Return the [x, y] coordinate for the center point of the cell that contains the specified text.  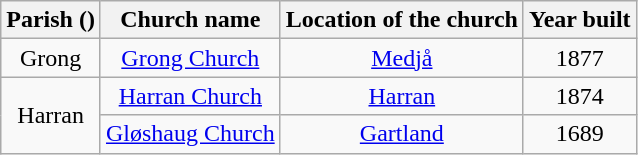
1874 [580, 96]
Harran Church [190, 96]
Parish () [51, 20]
Grong [51, 58]
1689 [580, 134]
Grong Church [190, 58]
Location of the church [402, 20]
Gløshaug Church [190, 134]
1877 [580, 58]
Gartland [402, 134]
Church name [190, 20]
Year built [580, 20]
Medjå [402, 58]
